Search for the cell housing the specified text and yield its [x, y] center coordinate. 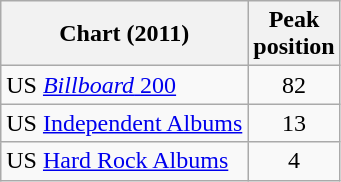
US Billboard 200 [124, 85]
Peakposition [294, 34]
Chart (2011) [124, 34]
82 [294, 85]
US Hard Rock Albums [124, 161]
US Independent Albums [124, 123]
13 [294, 123]
4 [294, 161]
